Return (X, Y) of the center of cell containing provided text 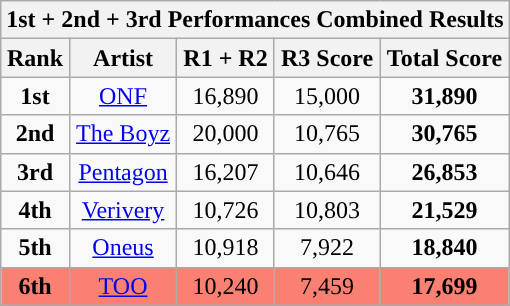
Rank (36, 58)
TOO (122, 286)
The Boyz (122, 134)
10,765 (327, 134)
10,646 (327, 172)
10,918 (226, 248)
R1 + R2 (226, 58)
31,890 (444, 96)
Total Score (444, 58)
7,459 (327, 286)
Oneus (122, 248)
18,840 (444, 248)
17,699 (444, 286)
20,000 (226, 134)
16,890 (226, 96)
Pentagon (122, 172)
10,240 (226, 286)
4th (36, 210)
Verivery (122, 210)
ONF (122, 96)
1st + 2nd + 3rd Performances Combined Results (255, 20)
R3 Score (327, 58)
26,853 (444, 172)
21,529 (444, 210)
1st (36, 96)
2nd (36, 134)
6th (36, 286)
3rd (36, 172)
10,726 (226, 210)
7,922 (327, 248)
Artist (122, 58)
16,207 (226, 172)
15,000 (327, 96)
10,803 (327, 210)
30,765 (444, 134)
5th (36, 248)
